Detect which cell encompasses the target text, then output its (x, y) center coordinate. 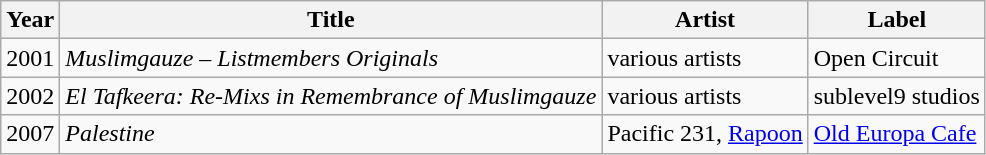
sublevel9 studios (896, 96)
Pacific 231, Rapoon (705, 134)
2007 (30, 134)
Old Europa Cafe (896, 134)
Title (331, 20)
2002 (30, 96)
Open Circuit (896, 58)
Year (30, 20)
Artist (705, 20)
Label (896, 20)
Muslimgauze – Listmembers Originals (331, 58)
El Tafkeera: Re-Mixs in Remembrance of Muslimgauze (331, 96)
2001 (30, 58)
Palestine (331, 134)
